Scan for the cell matching the given text and deliver its [x, y] coordinate at center. 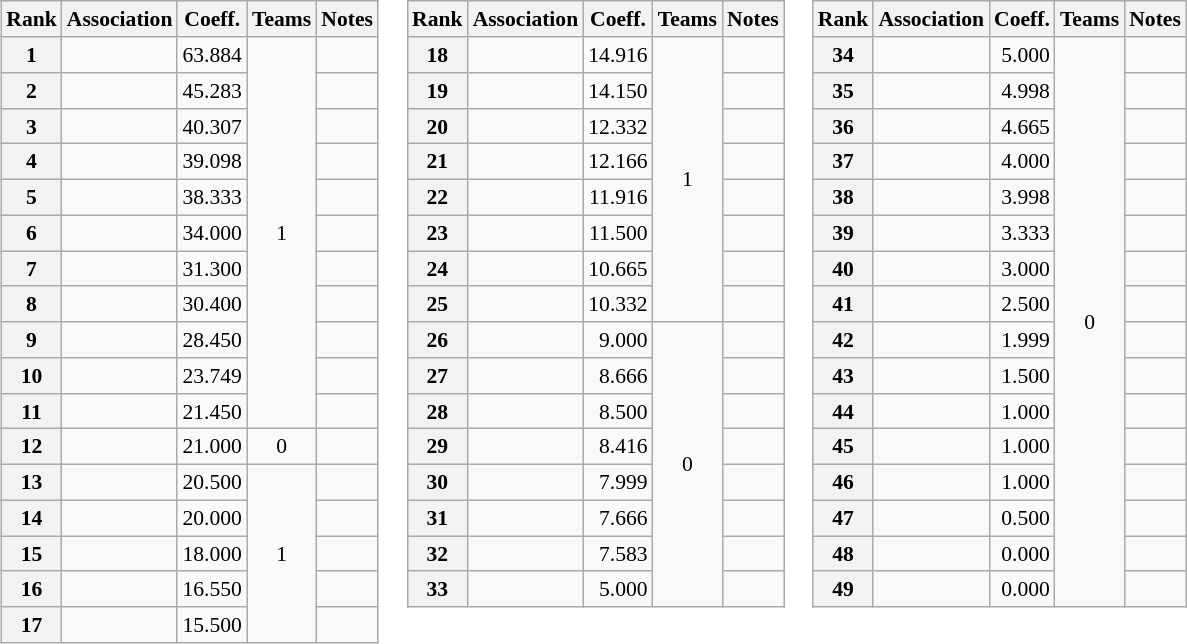
11.500 [618, 233]
8.666 [618, 376]
32 [438, 554]
31.300 [212, 269]
22 [438, 197]
26 [438, 340]
11.916 [618, 197]
11 [32, 411]
49 [844, 589]
20.500 [212, 482]
3 [32, 126]
38.333 [212, 197]
4.998 [1022, 91]
33 [438, 589]
38 [844, 197]
15.500 [212, 625]
12.166 [618, 162]
9.000 [618, 340]
40 [844, 269]
2 [32, 91]
42 [844, 340]
12 [32, 447]
46 [844, 482]
27 [438, 376]
14.916 [618, 55]
4.665 [1022, 126]
23.749 [212, 376]
12.332 [618, 126]
36 [844, 126]
18 [438, 55]
7.583 [618, 554]
39 [844, 233]
7 [32, 269]
7.666 [618, 518]
15 [32, 554]
20 [438, 126]
30 [438, 482]
18.000 [212, 554]
44 [844, 411]
1.500 [1022, 376]
8 [32, 304]
43 [844, 376]
8.416 [618, 447]
47 [844, 518]
16 [32, 589]
17 [32, 625]
21 [438, 162]
35 [844, 91]
63.884 [212, 55]
7.999 [618, 482]
34.000 [212, 233]
14.150 [618, 91]
3.998 [1022, 197]
14 [32, 518]
24 [438, 269]
1.999 [1022, 340]
19 [438, 91]
21.450 [212, 411]
2.500 [1022, 304]
6 [32, 233]
41 [844, 304]
31 [438, 518]
5 [32, 197]
29 [438, 447]
10.665 [618, 269]
21.000 [212, 447]
0.500 [1022, 518]
20.000 [212, 518]
8.500 [618, 411]
10 [32, 376]
3.000 [1022, 269]
28.450 [212, 340]
23 [438, 233]
4 [32, 162]
28 [438, 411]
30.400 [212, 304]
25 [438, 304]
10.332 [618, 304]
9 [32, 340]
13 [32, 482]
3.333 [1022, 233]
16.550 [212, 589]
4.000 [1022, 162]
45.283 [212, 91]
40.307 [212, 126]
37 [844, 162]
45 [844, 447]
34 [844, 55]
39.098 [212, 162]
48 [844, 554]
